Return [X, Y] of the center of cell containing provided text 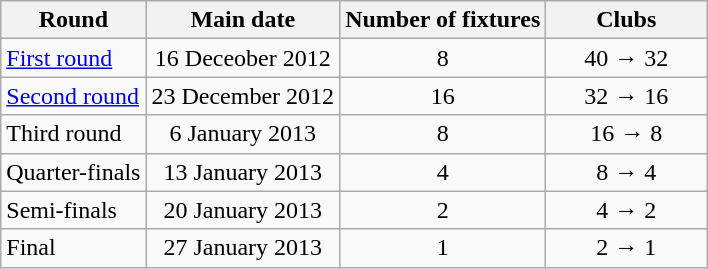
16 Deceober 2012 [243, 58]
Semi-finals [74, 210]
Round [74, 20]
20 January 2013 [243, 210]
27 January 2013 [243, 248]
2 → 1 [626, 248]
23 December 2012 [243, 96]
16 → 8 [626, 134]
Second round [74, 96]
Third round [74, 134]
16 [443, 96]
First round [74, 58]
1 [443, 248]
Final [74, 248]
4 → 2 [626, 210]
13 January 2013 [243, 172]
Quarter-finals [74, 172]
4 [443, 172]
2 [443, 210]
6 January 2013 [243, 134]
Main date [243, 20]
32 → 16 [626, 96]
8 → 4 [626, 172]
40 → 32 [626, 58]
Number of fixtures [443, 20]
Clubs [626, 20]
